Pinpoint the cell where the given text exists, returning its (X, Y) midpoint coordinate. 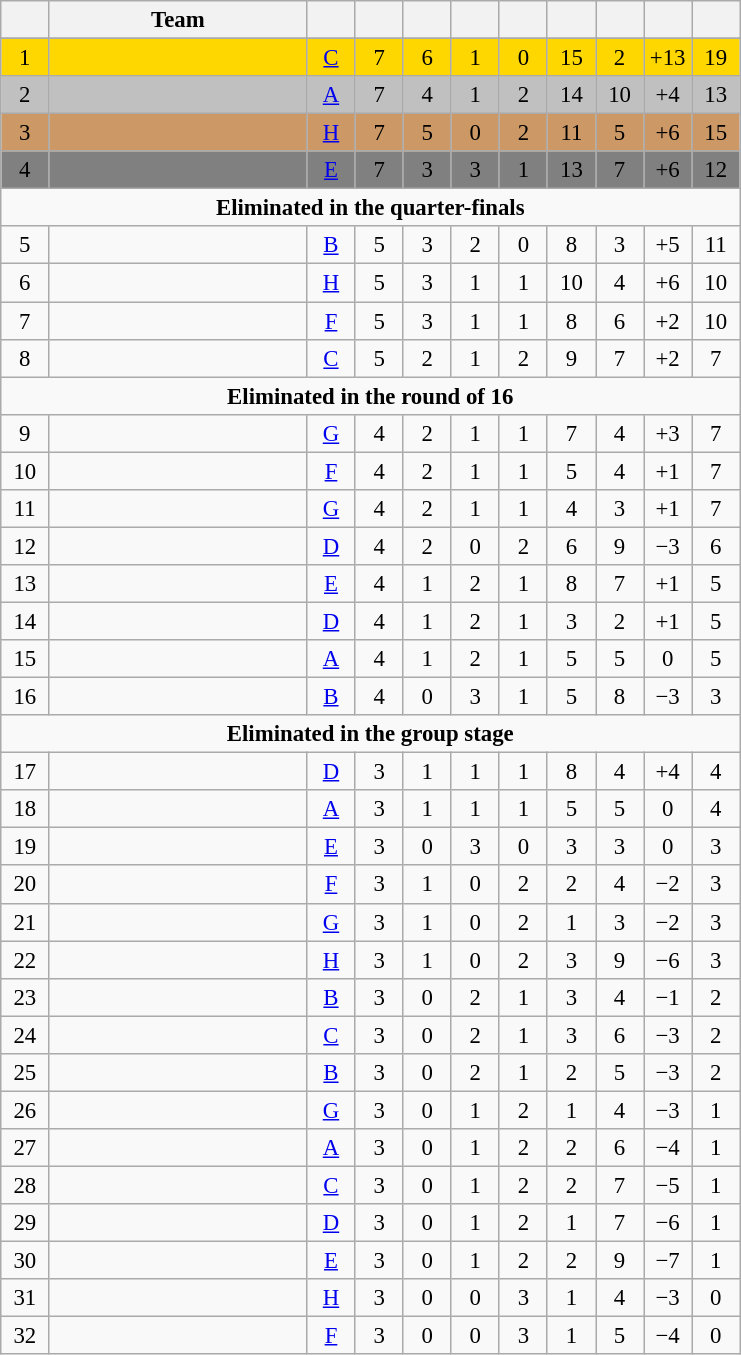
24 (25, 1035)
16 (25, 697)
30 (25, 1261)
−7 (668, 1261)
−1 (668, 997)
31 (25, 1298)
28 (25, 1185)
+5 (668, 245)
17 (25, 772)
+3 (668, 433)
−5 (668, 1185)
Eliminated in the quarter-finals (370, 208)
18 (25, 809)
26 (25, 1110)
21 (25, 922)
Eliminated in the round of 16 (370, 396)
+13 (668, 58)
27 (25, 1148)
22 (25, 960)
25 (25, 1073)
20 (25, 885)
23 (25, 997)
Eliminated in the group stage (370, 734)
29 (25, 1223)
Team (178, 20)
32 (25, 1336)
